Search for the cell housing the specified text and yield its [x, y] center coordinate. 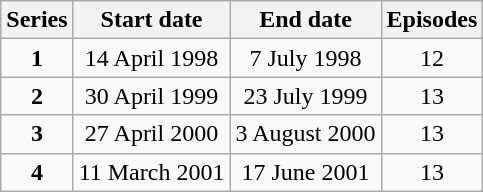
3 [37, 134]
12 [432, 58]
Series [37, 20]
27 April 2000 [152, 134]
7 July 1998 [306, 58]
2 [37, 96]
30 April 1999 [152, 96]
17 June 2001 [306, 172]
Episodes [432, 20]
14 April 1998 [152, 58]
23 July 1999 [306, 96]
1 [37, 58]
3 August 2000 [306, 134]
End date [306, 20]
4 [37, 172]
Start date [152, 20]
11 March 2001 [152, 172]
